Provide the [X, Y] coordinate of the cell's center where the given text is located.  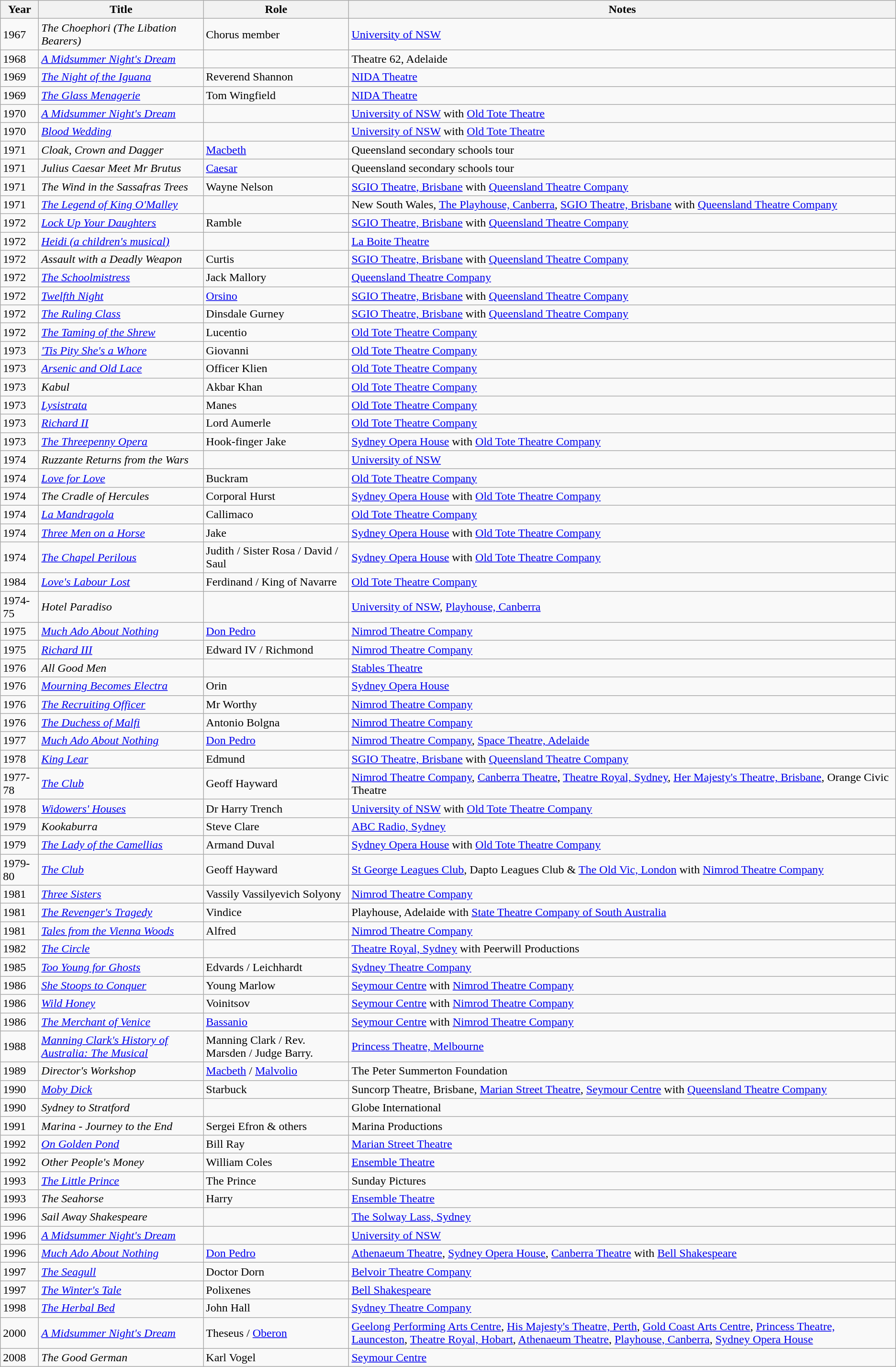
Athenaeum Theatre, Sydney Opera House, Canberra Theatre with Bell Shakespeare [622, 1254]
Manes [276, 405]
The Legend of King O'Malley [121, 204]
Starbuck [276, 1089]
King Lear [121, 759]
Akbar Khan [276, 387]
Dinsdale Gurney [276, 314]
Theatre 62, Adelaide [622, 59]
The Circle [121, 949]
Too Young for Ghosts [121, 967]
Armand Duval [276, 845]
Other People's Money [121, 1162]
Manning Clark / Rev. Marsden / Judge Barry. [276, 1047]
Lord Aumerle [276, 423]
Vassily Vassilyevich Solyony [276, 894]
Ruzzante Returns from the Wars [121, 460]
Judith / Sister Rosa / David / Saul [276, 557]
Sergei Efron & others [276, 1126]
Ramble [276, 223]
Tom Wingfield [276, 95]
Three Men on a Horse [121, 533]
Lysistrata [121, 405]
Steve Clare [276, 826]
Orsino [276, 296]
La Boite Theatre [622, 241]
The Choephori (The Libation Bearers) [121, 34]
The Prince [276, 1180]
William Coles [276, 1162]
2000 [20, 1333]
2008 [20, 1357]
Moby Dick [121, 1089]
Polixenes [276, 1290]
Hotel Paradiso [121, 607]
Marina - Journey to the End [121, 1126]
Mr Worthy [276, 704]
The Ruling Class [121, 314]
Dr Harry Trench [276, 808]
The Taming of the Shrew [121, 332]
Cloak, Crown and Dagger [121, 150]
The Seahorse [121, 1199]
Richard II [121, 423]
Playhouse, Adelaide with State Theatre Company of South Australia [622, 913]
Widowers' Houses [121, 808]
Reverend Shannon [276, 77]
The Seagull [121, 1272]
Macbeth [276, 150]
Manning Clark's History of Australia: The Musical [121, 1047]
The Recruiting Officer [121, 704]
1985 [20, 967]
Voinitsov [276, 1004]
Buckram [276, 478]
Bassanio [276, 1022]
Edvards / Leichhardt [276, 967]
Director's Workshop [121, 1071]
1988 [20, 1047]
Title [121, 10]
Karl Vogel [276, 1357]
Nimrod Theatre Company, Space Theatre, Adelaide [622, 741]
Arsenic and Old Lace [121, 369]
1979-80 [20, 870]
Theseus / Oberon [276, 1333]
Sydney Opera House [622, 686]
La Mandragola [121, 514]
Love's Labour Lost [121, 582]
Blood Wedding [121, 132]
Wild Honey [121, 1004]
Nimrod Theatre Company, Canberra Theatre, Theatre Royal, Sydney, Her Majesty's Theatre, Brisbane, Orange Civic Theatre [622, 783]
Macbeth / Malvolio [276, 1071]
John Hall [276, 1308]
Belvoir Theatre Company [622, 1272]
Lucentio [276, 332]
All Good Men [121, 668]
Sunday Pictures [622, 1180]
Marian Street Theatre [622, 1144]
The Cradle of Hercules [121, 496]
Lock Up Your Daughters [121, 223]
1977-78 [20, 783]
St George Leagues Club, Dapto Leagues Club & The Old Vic, London with Nimrod Theatre Company [622, 870]
Seymour Centre [622, 1357]
Bill Ray [276, 1144]
Doctor Dorn [276, 1272]
Twelfth Night [121, 296]
Heidi (a children's musical) [121, 241]
Harry [276, 1199]
Jake [276, 533]
The Lady of the Camellias [121, 845]
Young Marlow [276, 985]
1989 [20, 1071]
The Wind in the Sassafras Trees [121, 186]
The Herbal Bed [121, 1308]
Stables Theatre [622, 668]
1977 [20, 741]
1967 [20, 34]
Chorus member [276, 34]
Caesar [276, 168]
Ferdinand / King of Navarre [276, 582]
The Merchant of Venice [121, 1022]
Theatre Royal, Sydney with Peerwill Productions [622, 949]
'Tis Pity She's a Whore [121, 350]
Orin [276, 686]
Edward IV / Richmond [276, 650]
Julius Caesar Meet Mr Brutus [121, 168]
1982 [20, 949]
Vindice [276, 913]
University of NSW with Old Tote Theatre Company [622, 808]
Mourning Becomes Electra [121, 686]
Love for Love [121, 478]
Alfred [276, 931]
The Little Prince [121, 1180]
Curtis [276, 260]
The Night of the Iguana [121, 77]
Officer Klien [276, 369]
Antonio Bolgna [276, 723]
Richard III [121, 650]
Queensland Theatre Company [622, 278]
Corporal Hurst [276, 496]
Giovanni [276, 350]
Callimaco [276, 514]
The Revenger's Tragedy [121, 913]
ABC Radio, Sydney [622, 826]
Year [20, 10]
The Peter Summerton Foundation [622, 1071]
University of NSW, Playhouse, Canberra [622, 607]
Wayne Nelson [276, 186]
Bell Shakespeare [622, 1290]
Jack Mallory [276, 278]
Suncorp Theatre, Brisbane, Marian Street Theatre, Seymour Centre with Queensland Theatre Company [622, 1089]
Assault with a Deadly Weapon [121, 260]
1968 [20, 59]
Role [276, 10]
1991 [20, 1126]
Tales from the Vienna Woods [121, 931]
Kabul [121, 387]
Edmund [276, 759]
She Stoops to Conquer [121, 985]
The Winter's Tale [121, 1290]
The Duchess of Malfi [121, 723]
1998 [20, 1308]
The Chapel Perilous [121, 557]
Notes [622, 10]
The Threepenny Opera [121, 441]
Globe International [622, 1107]
Sydney to Stratford [121, 1107]
Hook-finger Jake [276, 441]
Sail Away Shakespeare [121, 1217]
Kookaburra [121, 826]
1984 [20, 582]
1974-75 [20, 607]
The Glass Menagerie [121, 95]
Marina Productions [622, 1126]
Three Sisters [121, 894]
Princess Theatre, Melbourne [622, 1047]
The Schoolmistress [121, 278]
The Good German [121, 1357]
On Golden Pond [121, 1144]
New South Wales, The Playhouse, Canberra, SGIO Theatre, Brisbane with Queensland Theatre Company [622, 204]
The Solway Lass, Sydney [622, 1217]
